Scan for the cell matching the given text and deliver its [X, Y] coordinate at center. 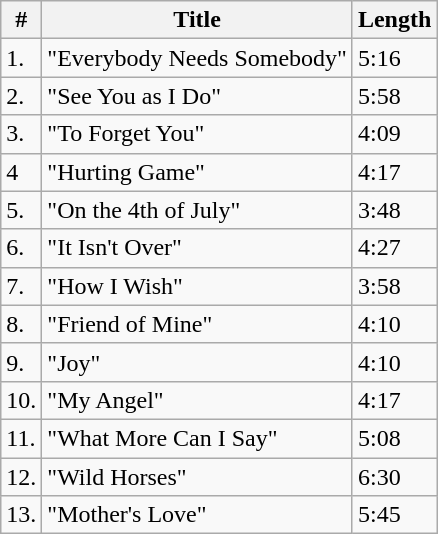
9. [22, 362]
"Joy" [198, 362]
10. [22, 400]
"Friend of Mine" [198, 324]
11. [22, 438]
3. [22, 134]
5:58 [394, 96]
"Mother's Love" [198, 515]
5:16 [394, 58]
5:45 [394, 515]
Length [394, 20]
13. [22, 515]
# [22, 20]
4:27 [394, 248]
"Everybody Needs Somebody" [198, 58]
"On the 4th of July" [198, 210]
6. [22, 248]
"My Angel" [198, 400]
4:09 [394, 134]
7. [22, 286]
2. [22, 96]
5. [22, 210]
"How I Wish" [198, 286]
"What More Can I Say" [198, 438]
"To Forget You" [198, 134]
12. [22, 477]
"Wild Horses" [198, 477]
5:08 [394, 438]
6:30 [394, 477]
4 [22, 172]
3:48 [394, 210]
1. [22, 58]
3:58 [394, 286]
Title [198, 20]
"Hurting Game" [198, 172]
"See You as I Do" [198, 96]
8. [22, 324]
"It Isn't Over" [198, 248]
